Pinpoint the cell where the given text exists, returning its (x, y) midpoint coordinate. 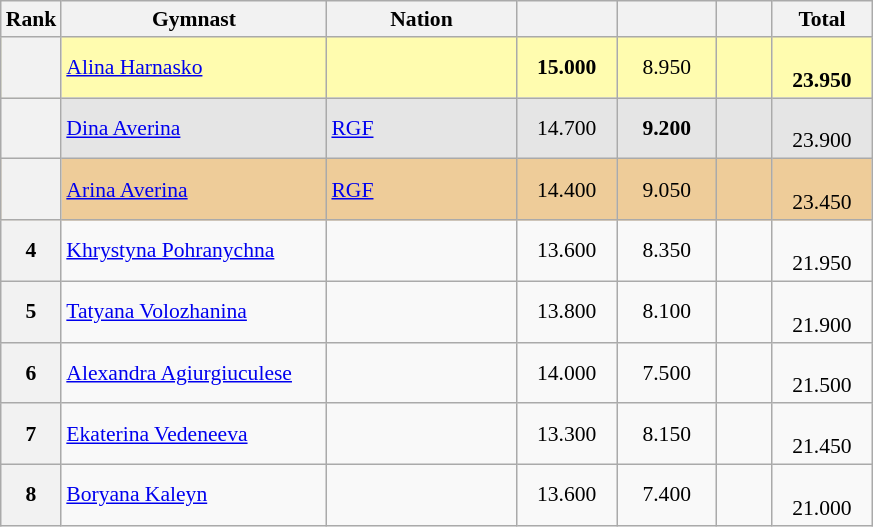
7.400 (667, 496)
Tatyana Volozhanina (194, 312)
23.900 (822, 128)
8.350 (667, 250)
Arina Averina (194, 190)
Rank (32, 19)
8 (32, 496)
Boryana Kaleyn (194, 496)
7.500 (667, 372)
13.800 (567, 312)
9.050 (667, 190)
13.300 (567, 434)
21.950 (822, 250)
7 (32, 434)
Ekaterina Vedeneeva (194, 434)
15.000 (567, 68)
Total (822, 19)
8.100 (667, 312)
Nation (421, 19)
23.450 (822, 190)
8.150 (667, 434)
8.950 (667, 68)
14.000 (567, 372)
Dina Averina (194, 128)
5 (32, 312)
Alexandra Agiurgiuculese (194, 372)
14.700 (567, 128)
21.500 (822, 372)
Khrystyna Pohranychna (194, 250)
21.900 (822, 312)
21.450 (822, 434)
Gymnast (194, 19)
4 (32, 250)
6 (32, 372)
23.950 (822, 68)
Alina Harnasko (194, 68)
21.000 (822, 496)
14.400 (567, 190)
9.200 (667, 128)
